Determine the [X, Y] coordinate at the center of the cell enclosing the given text.  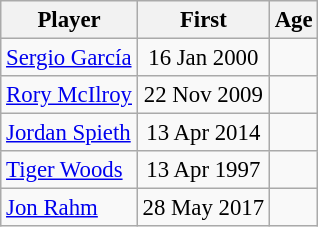
16 Jan 2000 [203, 58]
First [203, 20]
28 May 2017 [203, 208]
Tiger Woods [70, 170]
13 Apr 2014 [203, 133]
Player [70, 20]
Age [294, 20]
22 Nov 2009 [203, 95]
Rory McIlroy [70, 95]
Sergio García [70, 58]
Jordan Spieth [70, 133]
13 Apr 1997 [203, 170]
Jon Rahm [70, 208]
